For the text-containing cell, return its midpoint in [x, y] coordinate format. 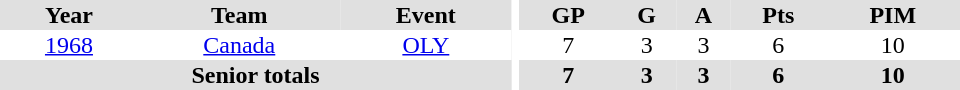
G [646, 15]
A [704, 15]
Senior totals [256, 75]
OLY [426, 45]
GP [568, 15]
Year [69, 15]
1968 [69, 45]
Pts [778, 15]
Canada [240, 45]
PIM [893, 15]
Event [426, 15]
Team [240, 15]
